Locate the cell with the specified text and output its (X, Y) center coordinate. 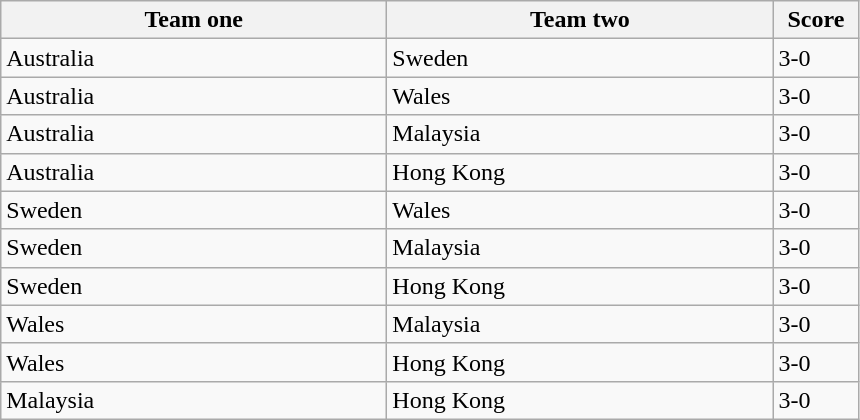
Score (816, 20)
Team one (194, 20)
Team two (580, 20)
